Locate the cell with the specified text and output its (x, y) center coordinate. 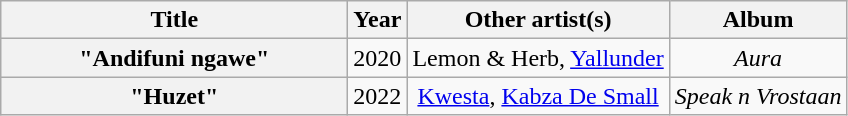
Year (378, 20)
Other artist(s) (538, 20)
Lemon & Herb, Yallunder (538, 58)
Aura (758, 58)
Speak n Vrostaan (758, 96)
2020 (378, 58)
Title (174, 20)
Kwesta, Kabza De Small (538, 96)
"Huzet" (174, 96)
"Andifuni ngawe" (174, 58)
Album (758, 20)
2022 (378, 96)
